Provide the (x, y) coordinate of the cell's center where the given text is located.  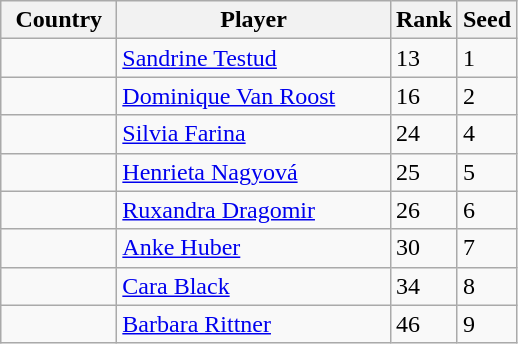
7 (486, 248)
13 (424, 58)
Country (59, 20)
Rank (424, 20)
26 (424, 210)
Henrieta Nagyová (254, 172)
4 (486, 134)
Sandrine Testud (254, 58)
Cara Black (254, 286)
Ruxandra Dragomir (254, 210)
24 (424, 134)
8 (486, 286)
6 (486, 210)
2 (486, 96)
Silvia Farina (254, 134)
Seed (486, 20)
16 (424, 96)
5 (486, 172)
Dominique Van Roost (254, 96)
9 (486, 324)
Anke Huber (254, 248)
1 (486, 58)
46 (424, 324)
34 (424, 286)
25 (424, 172)
30 (424, 248)
Barbara Rittner (254, 324)
Player (254, 20)
